Output the (x, y) coordinate of the center of the cell containing the given text.  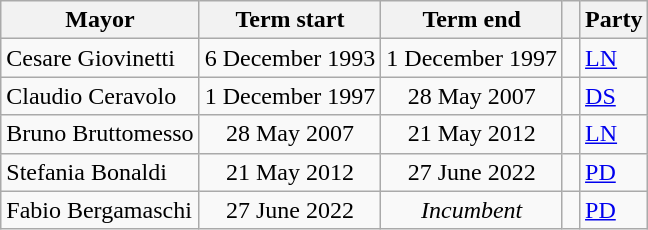
Mayor (100, 20)
Fabio Bergamaschi (100, 210)
Incumbent (472, 210)
Cesare Giovinetti (100, 58)
Bruno Bruttomesso (100, 134)
6 December 1993 (290, 58)
Claudio Ceravolo (100, 96)
DS (614, 96)
Term start (290, 20)
Term end (472, 20)
Stefania Bonaldi (100, 172)
Party (614, 20)
